Output the (X, Y) coordinate of the center of the cell containing the given text.  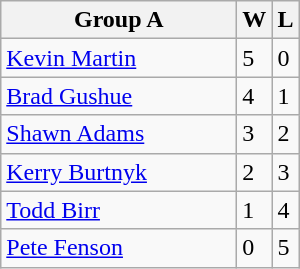
Todd Birr (119, 210)
Pete Fenson (119, 248)
W (254, 20)
Brad Gushue (119, 96)
Group A (119, 20)
L (286, 20)
Kerry Burtnyk (119, 172)
Kevin Martin (119, 58)
Shawn Adams (119, 134)
